Determine the (X, Y) coordinate at the center of the cell enclosing the given text.  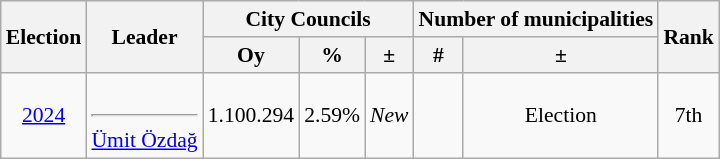
2.59% (332, 115)
1.100.294 (251, 115)
Ümit Özdağ (144, 115)
City Councils (308, 19)
Number of municipalities (536, 19)
% (332, 55)
7th (688, 115)
Rank (688, 36)
# (439, 55)
Leader (144, 36)
2024 (44, 115)
New (390, 115)
Oy (251, 55)
